Output the [x, y] coordinate of the center of the cell containing the given text.  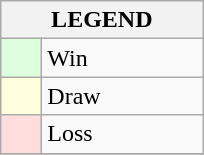
Draw [122, 96]
Win [122, 58]
Loss [122, 134]
LEGEND [102, 20]
